For the text-containing cell, return its midpoint in [X, Y] coordinate format. 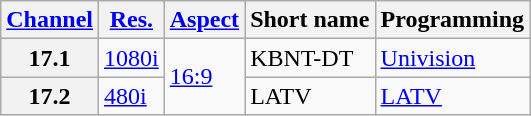
Res. [132, 20]
Programming [452, 20]
Univision [452, 58]
Short name [310, 20]
1080i [132, 58]
480i [132, 96]
17.2 [50, 96]
Channel [50, 20]
Aspect [204, 20]
16:9 [204, 77]
17.1 [50, 58]
KBNT-DT [310, 58]
